Detect which cell encompasses the target text, then output its [x, y] center coordinate. 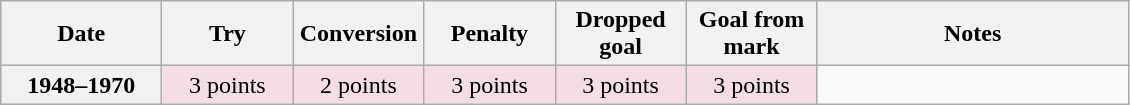
1948–1970 [82, 85]
Dropped goal [620, 34]
Try [228, 34]
Date [82, 34]
2 points [358, 85]
Goal from mark [752, 34]
Notes [972, 34]
Conversion [358, 34]
Penalty [490, 34]
